Locate the cell with the specified text and output its [X, Y] center coordinate. 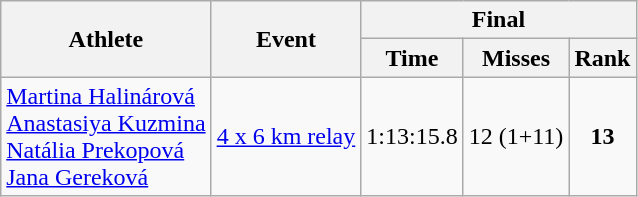
1:13:15.8 [412, 136]
Final [498, 20]
4 x 6 km relay [286, 136]
Event [286, 39]
Athlete [106, 39]
Time [412, 58]
Misses [516, 58]
Rank [602, 58]
13 [602, 136]
Martina HalinárováAnastasiya KuzminaNatália PrekopováJana Gereková [106, 136]
12 (1+11) [516, 136]
